Locate the cell with the specified text and output its (X, Y) center coordinate. 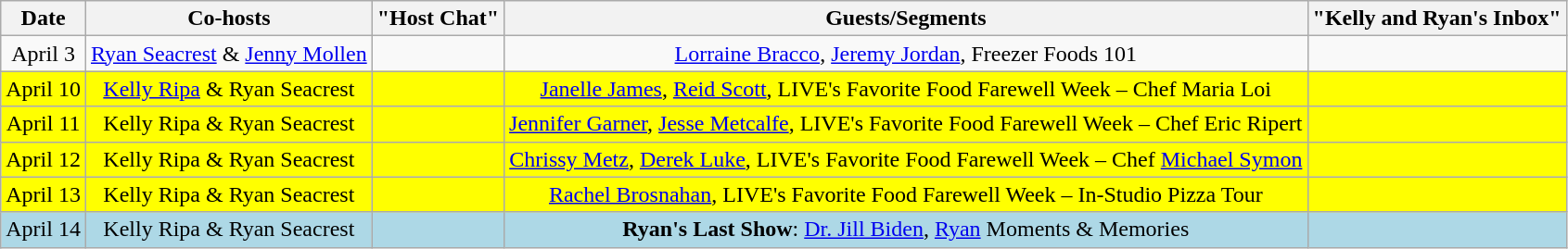
April 10 (44, 89)
Jennifer Garner, Jesse Metcalfe, LIVE's Favorite Food Farewell Week – Chef Eric Ripert (906, 124)
Janelle James, Reid Scott, LIVE's Favorite Food Farewell Week – Chef Maria Loi (906, 89)
Date (44, 19)
April 3 (44, 54)
Rachel Brosnahan, LIVE's Favorite Food Farewell Week – In-Studio Pizza Tour (906, 194)
"Host Chat" (438, 19)
Co-hosts (228, 19)
April 13 (44, 194)
Ryan's Last Show: Dr. Jill Biden, Ryan Moments & Memories (906, 230)
April 12 (44, 159)
Chrissy Metz, Derek Luke, LIVE's Favorite Food Farewell Week – Chef Michael Symon (906, 159)
Ryan Seacrest & Jenny Mollen (228, 54)
April 11 (44, 124)
Lorraine Bracco, Jeremy Jordan, Freezer Foods 101 (906, 54)
April 14 (44, 230)
"Kelly and Ryan's Inbox" (1437, 19)
Guests/Segments (906, 19)
